Return (x, y) of the center of cell containing provided text 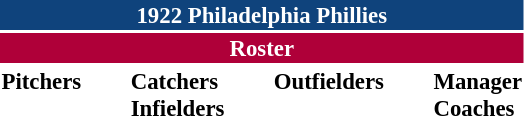
Roster (262, 48)
1922 Philadelphia Phillies (262, 15)
